Extract the [x, y] coordinate from the center of the cell holding the provided text.  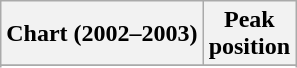
Peakposition [249, 34]
Chart (2002–2003) [102, 34]
